Identify which cell holds the provided text, then report its [X, Y] central coordinate. 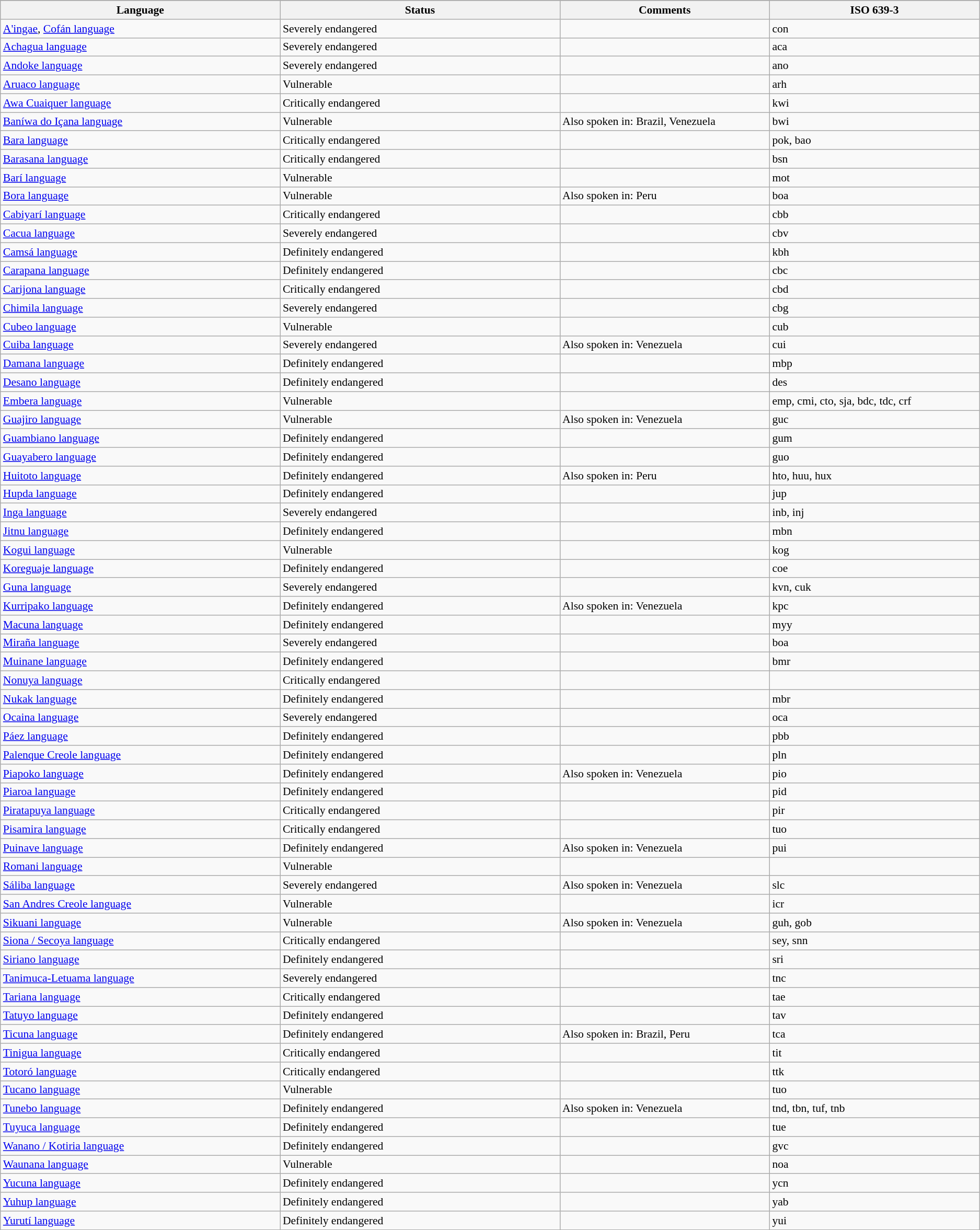
Cubeo language [140, 327]
Camsá language [140, 252]
hto, huu, hux [874, 476]
bmr [874, 662]
tnc [874, 979]
Embera language [140, 401]
mbn [874, 532]
cbb [874, 215]
Tuyuca language [140, 1128]
tnd, tbn, tuf, tnb [874, 1109]
Barí language [140, 178]
Huitoto language [140, 476]
cbg [874, 308]
sey, snn [874, 941]
Macuna language [140, 625]
tit [874, 1053]
Pisamira language [140, 830]
kog [874, 550]
noa [874, 1165]
Palenque Creole language [140, 755]
pok, bao [874, 141]
kbh [874, 252]
yui [874, 1221]
A'ingae, Cofán language [140, 29]
Also spoken in: Brazil, Peru [665, 1034]
pbb [874, 737]
ISO 639-3 [874, 10]
Desano language [140, 383]
aca [874, 47]
Also spoken in: Brazil, Venezuela [665, 122]
icr [874, 904]
kvn, cuk [874, 588]
con [874, 29]
Tanimuca-Letuama language [140, 979]
pir [874, 811]
Piapoko language [140, 774]
mbr [874, 699]
myy [874, 625]
Totoró language [140, 1072]
Hupda language [140, 494]
bwi [874, 122]
Inga language [140, 513]
kpc [874, 606]
Carapana language [140, 271]
Andoke language [140, 66]
Tariana language [140, 997]
Tatuyo language [140, 1016]
Guambiano language [140, 439]
Cuiba language [140, 345]
Carijona language [140, 290]
bsn [874, 159]
kwi [874, 103]
tav [874, 1016]
Tinigua language [140, 1053]
guh, gob [874, 923]
Tunebo language [140, 1109]
Siriano language [140, 960]
yab [874, 1202]
mbp [874, 364]
Sáliba language [140, 886]
Yucuna language [140, 1183]
cbv [874, 234]
Wanano / Kotiria language [140, 1146]
gvc [874, 1146]
Nonuya language [140, 681]
cub [874, 327]
Status [420, 10]
oca [874, 718]
Piaroa language [140, 792]
Piratapuya language [140, 811]
Yuhup language [140, 1202]
pid [874, 792]
des [874, 383]
ttk [874, 1072]
Cabiyarí language [140, 215]
cui [874, 345]
Ocaina language [140, 718]
cbc [874, 271]
sri [874, 960]
mot [874, 178]
Awa Cuaiquer language [140, 103]
Guna language [140, 588]
Guajiro language [140, 420]
gum [874, 439]
tue [874, 1128]
Ticuna language [140, 1034]
Chimila language [140, 308]
Language [140, 10]
pui [874, 848]
slc [874, 886]
ano [874, 66]
Miraña language [140, 643]
Bara language [140, 141]
Kogui language [140, 550]
Barasana language [140, 159]
Kurripako language [140, 606]
Damana language [140, 364]
Muinane language [140, 662]
ycn [874, 1183]
tae [874, 997]
Achagua language [140, 47]
arh [874, 85]
Jitnu language [140, 532]
cbd [874, 290]
guo [874, 457]
Tucano language [140, 1090]
Bora language [140, 196]
coe [874, 569]
Waunana language [140, 1165]
pio [874, 774]
San Andres Creole language [140, 904]
emp, cmi, cto, sja, bdc, tdc, crf [874, 401]
Koreguaje language [140, 569]
Aruaco language [140, 85]
Guayabero language [140, 457]
Sikuani language [140, 923]
Yurutí language [140, 1221]
Cacua language [140, 234]
Nukak language [140, 699]
Baníwa do Içana language [140, 122]
Puinave language [140, 848]
Comments [665, 10]
tca [874, 1034]
Páez language [140, 737]
Siona / Secoya language [140, 941]
Romani language [140, 867]
pln [874, 755]
jup [874, 494]
guc [874, 420]
inb, inj [874, 513]
